Return [x, y] of the center of cell containing provided text 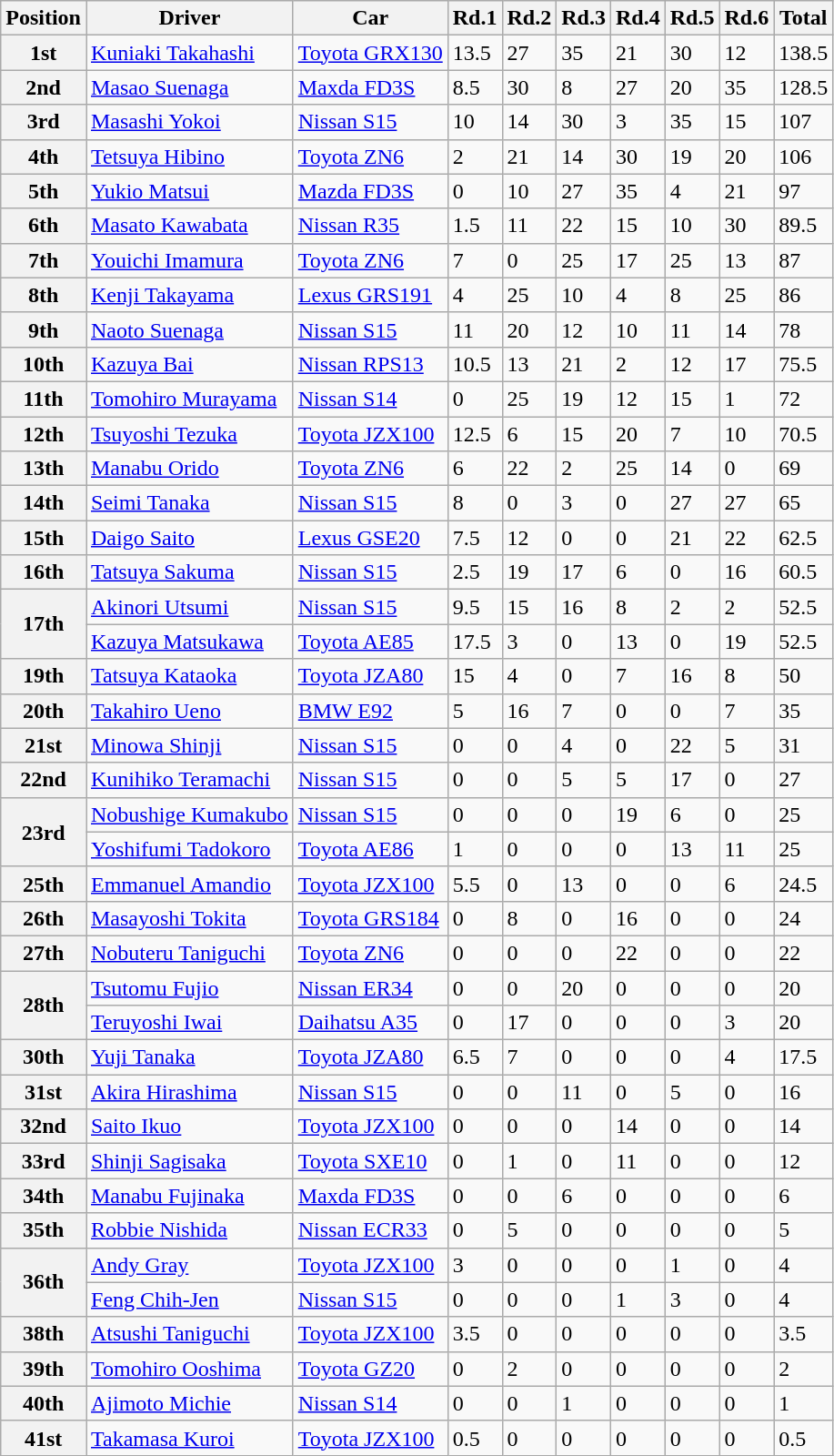
Nissan R35 [370, 226]
72 [804, 399]
Daihatsu A35 [370, 1023]
9.5 [475, 607]
Kazuya Bai [189, 364]
21st [44, 745]
Emmanuel Amandio [189, 884]
75.5 [804, 364]
Masashi Yokoi [189, 122]
20th [44, 711]
Daigo Saito [189, 538]
106 [804, 157]
97 [804, 191]
Toyota GZ20 [370, 1369]
Andy Gray [189, 1265]
Manabu Orido [189, 469]
Tomohiro Ooshima [189, 1369]
40th [44, 1403]
87 [804, 260]
5.5 [475, 884]
17th [44, 624]
Masato Kawabata [189, 226]
12th [44, 434]
Robbie Nishida [189, 1230]
65 [804, 503]
1.5 [475, 226]
Takamasa Kuroi [189, 1438]
Rd.2 [529, 18]
Minowa Shinji [189, 745]
41st [44, 1438]
27th [44, 953]
Yuji Tanaka [189, 1057]
Shinji Sagisaka [189, 1161]
Ajimoto Michie [189, 1403]
Teruyoshi Iwai [189, 1023]
Seimi Tanaka [189, 503]
11th [44, 399]
19th [44, 676]
Nobuteru Taniguchi [189, 953]
Kazuya Matsukawa [189, 642]
7th [44, 260]
4th [44, 157]
Driver [189, 18]
Nissan ECR33 [370, 1230]
Kunihiko Teramachi [189, 780]
Youichi Imamura [189, 260]
Lexus GRS191 [370, 295]
13.5 [475, 53]
6.5 [475, 1057]
30th [44, 1057]
8th [44, 295]
60.5 [804, 572]
8.5 [475, 87]
86 [804, 295]
35th [44, 1230]
13th [44, 469]
Tomohiro Murayama [189, 399]
Tatsuya Sakuma [189, 572]
Tatsuya Kataoka [189, 676]
Saito Ikuo [189, 1127]
Masayoshi Tokita [189, 918]
Akira Hirashima [189, 1092]
Kuniaki Takahashi [189, 53]
10.5 [475, 364]
128.5 [804, 87]
Kenji Takayama [189, 295]
Rd.3 [584, 18]
9th [44, 329]
Car [370, 18]
31st [44, 1092]
Masao Suenaga [189, 87]
25th [44, 884]
Toyota AE86 [370, 849]
BMW E92 [370, 711]
Atsushi Taniguchi [189, 1334]
Toyota AE85 [370, 642]
3rd [44, 122]
Nissan RPS13 [370, 364]
Tsuyoshi Tezuka [189, 434]
Mazda FD3S [370, 191]
70.5 [804, 434]
89.5 [804, 226]
Rd.6 [747, 18]
107 [804, 122]
Akinori Utsumi [189, 607]
Rd.5 [692, 18]
32nd [44, 1127]
22nd [44, 780]
Toyota SXE10 [370, 1161]
23rd [44, 832]
Takahiro Ueno [189, 711]
2.5 [475, 572]
138.5 [804, 53]
5th [44, 191]
62.5 [804, 538]
10th [44, 364]
16th [44, 572]
2nd [44, 87]
Rd.4 [638, 18]
15th [44, 538]
12.5 [475, 434]
34th [44, 1196]
36th [44, 1282]
Position [44, 18]
38th [44, 1334]
39th [44, 1369]
14th [44, 503]
Total [804, 18]
Tsutomu Fujio [189, 987]
Toyota GRS184 [370, 918]
50 [804, 676]
78 [804, 329]
69 [804, 469]
Nobushige Kumakubo [189, 814]
Feng Chih-Jen [189, 1299]
24 [804, 918]
31 [804, 745]
Manabu Fujinaka [189, 1196]
Toyota GRX130 [370, 53]
Nissan ER34 [370, 987]
33rd [44, 1161]
Rd.1 [475, 18]
26th [44, 918]
Lexus GSE20 [370, 538]
6th [44, 226]
Naoto Suenaga [189, 329]
1st [44, 53]
Yoshifumi Tadokoro [189, 849]
Yukio Matsui [189, 191]
Tetsuya Hibino [189, 157]
7.5 [475, 538]
24.5 [804, 884]
28th [44, 1005]
